Find where the given text appears and provide that cell's center as (x, y) coordinate. 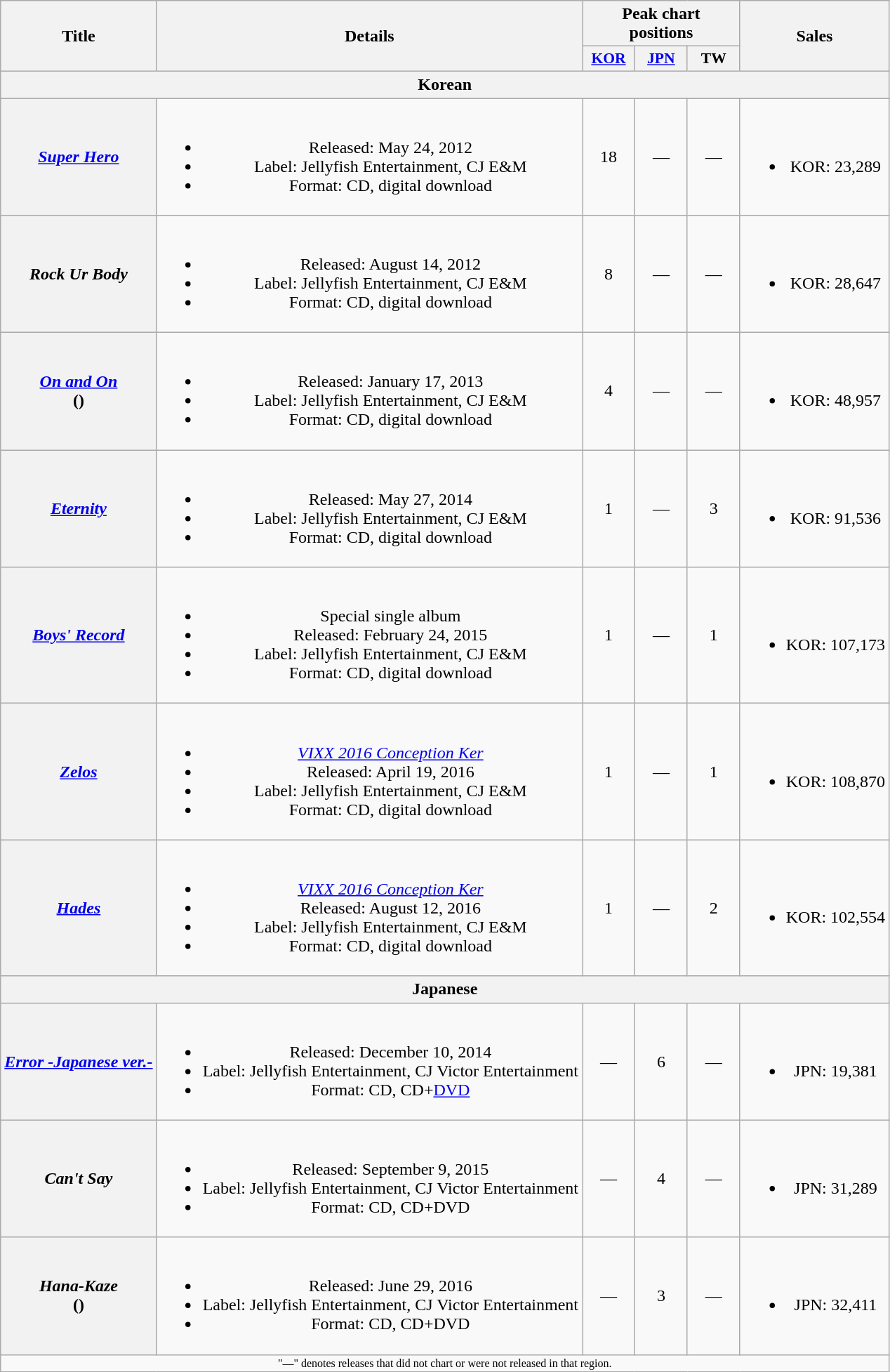
Rock Ur Body (79, 274)
KOR (609, 59)
TW (713, 59)
Details (369, 37)
18 (609, 157)
Special single albumReleased: February 24, 2015Label: Jellyfish Entertainment, CJ E&MFormat: CD, digital download (369, 635)
JPN: 32,411 (814, 1296)
VIXX 2016 Conception KerReleased: April 19, 2016Label: Jellyfish Entertainment, CJ E&MFormat: CD, digital download (369, 772)
Released: May 27, 2014Label: Jellyfish Entertainment, CJ E&MFormat: CD, digital download (369, 508)
8 (609, 274)
Released: May 24, 2012Label: Jellyfish Entertainment, CJ E&MFormat: CD, digital download (369, 157)
Eternity (79, 508)
Released: September 9, 2015Label: Jellyfish Entertainment, CJ Victor EntertainmentFormat: CD, CD+DVD (369, 1178)
Peak chartpositions (661, 24)
KOR: 48,957 (814, 392)
Hades (79, 908)
Zelos (79, 772)
JPN (661, 59)
Error -Japanese ver.- (79, 1062)
KOR: 102,554 (814, 908)
Super Hero (79, 157)
Korean (445, 84)
On and On() (79, 392)
Released: August 14, 2012Label: Jellyfish Entertainment, CJ E&MFormat: CD, digital download (369, 274)
Boys' Record (79, 635)
Released: January 17, 2013Label: Jellyfish Entertainment, CJ E&MFormat: CD, digital download (369, 392)
Title (79, 37)
JPN: 31,289 (814, 1178)
KOR: 91,536 (814, 508)
KOR: 23,289 (814, 157)
"—" denotes releases that did not chart or were not released in that region. (445, 1363)
Released: June 29, 2016Label: Jellyfish Entertainment, CJ Victor EntertainmentFormat: CD, CD+DVD (369, 1296)
KOR: 107,173 (814, 635)
VIXX 2016 Conception KerReleased: August 12, 2016Label: Jellyfish Entertainment, CJ E&MFormat: CD, digital download (369, 908)
Released: December 10, 2014Label: Jellyfish Entertainment, CJ Victor EntertainmentFormat: CD, CD+DVD (369, 1062)
KOR: 108,870 (814, 772)
JPN: 19,381 (814, 1062)
Sales (814, 37)
Can't Say (79, 1178)
2 (713, 908)
Japanese (445, 989)
KOR: 28,647 (814, 274)
6 (661, 1062)
Hana-Kaze() (79, 1296)
